Capture the cell that displays the provided text and extract its (X, Y) central coordinate. 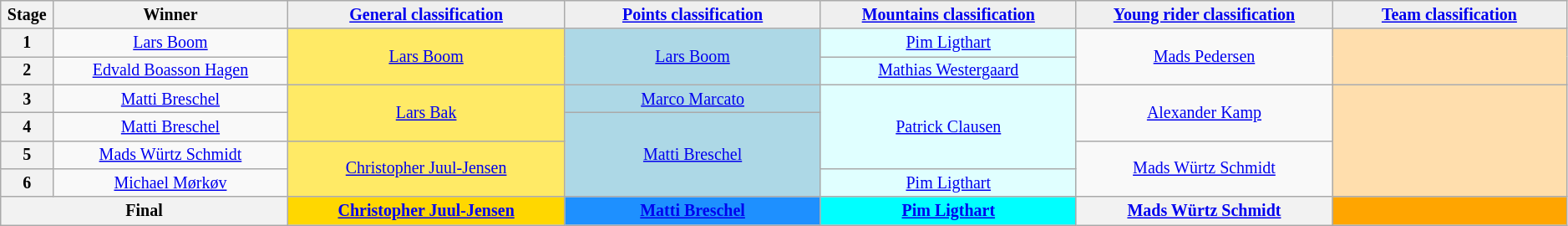
Alexander Kamp (1204, 112)
Michael Mørkøv (170, 182)
1 (27, 44)
Patrick Clausen (948, 126)
Final (145, 211)
General classification (426, 15)
Mads Pedersen (1204, 57)
6 (27, 182)
Points classification (693, 15)
2 (27, 70)
Stage (27, 15)
Team classification (1450, 15)
3 (27, 99)
Edvald Boasson Hagen (170, 70)
Mathias Westergaard (948, 70)
Young rider classification (1204, 15)
5 (27, 154)
4 (27, 127)
Winner (170, 15)
Lars Bak (426, 112)
Mountains classification (948, 15)
Marco Marcato (693, 99)
